Output the [X, Y] coordinate of the center of the cell containing the given text.  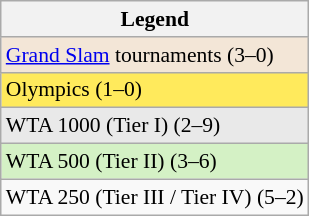
WTA 1000 (Tier I) (2–9) [155, 126]
Grand Slam tournaments (3–0) [155, 55]
WTA 500 (Tier II) (3–6) [155, 162]
Olympics (1–0) [155, 90]
WTA 250 (Tier III / Tier IV) (5–2) [155, 197]
Legend [155, 19]
